Locate the cell with the specified text and output its [X, Y] center coordinate. 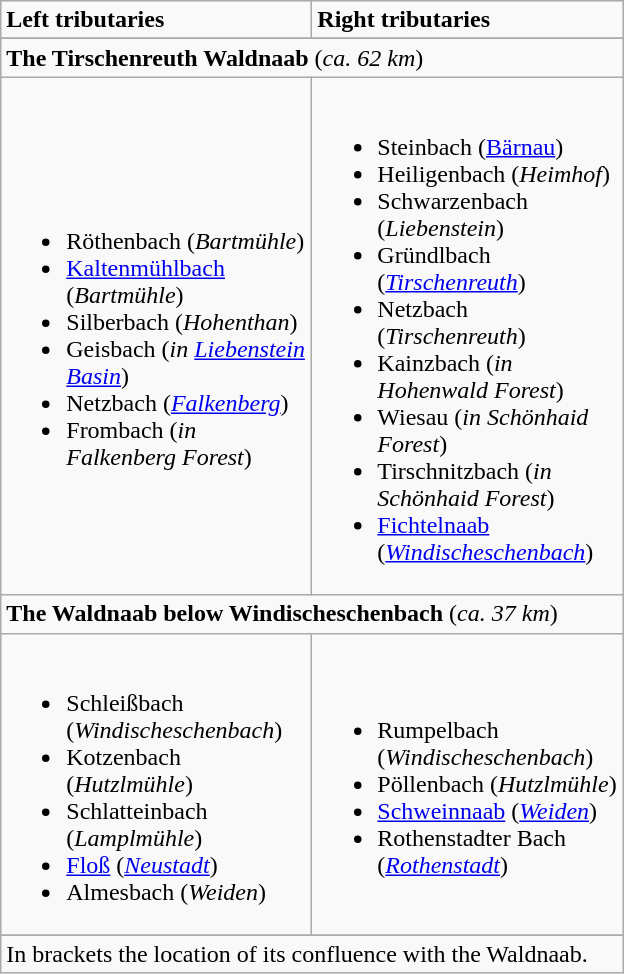
In brackets the location of its confluence with the Waldnaab. [312, 954]
Rumpelbach (Windischeschenbach)Pöllenbach (Hutzlmühle)Schweinnaab (Weiden)Rothenstadter Bach (Rothenstadt) [468, 784]
The Tirschenreuth Waldnaab (ca. 62 km) [312, 58]
Right tributaries [468, 20]
The Waldnaab below Windischeschenbach (ca. 37 km) [312, 614]
Schleißbach (Windischeschenbach)Kotzenbach (Hutzlmühle)Schlatteinbach (Lamplmühle)Floß (Neustadt)Almesbach (Weiden) [156, 784]
Left tributaries [156, 20]
